Extract the (X, Y) coordinate from the center of the cell holding the provided text.  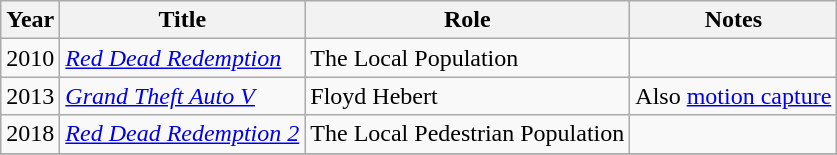
The Local Population (468, 58)
The Local Pedestrian Population (468, 134)
Red Dead Redemption 2 (182, 134)
Notes (734, 20)
Floyd Hebert (468, 96)
Also motion capture (734, 96)
Title (182, 20)
2010 (30, 58)
Year (30, 20)
Role (468, 20)
2013 (30, 96)
Grand Theft Auto V (182, 96)
Red Dead Redemption (182, 58)
2018 (30, 134)
